Provide the [X, Y] coordinate of the cell's center where the given text is located.  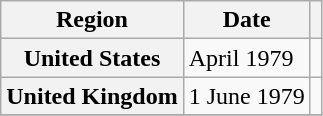
United Kingdom [92, 96]
Region [92, 20]
April 1979 [246, 58]
1 June 1979 [246, 96]
Date [246, 20]
United States [92, 58]
